For the text-containing cell, return its midpoint in (X, Y) coordinate format. 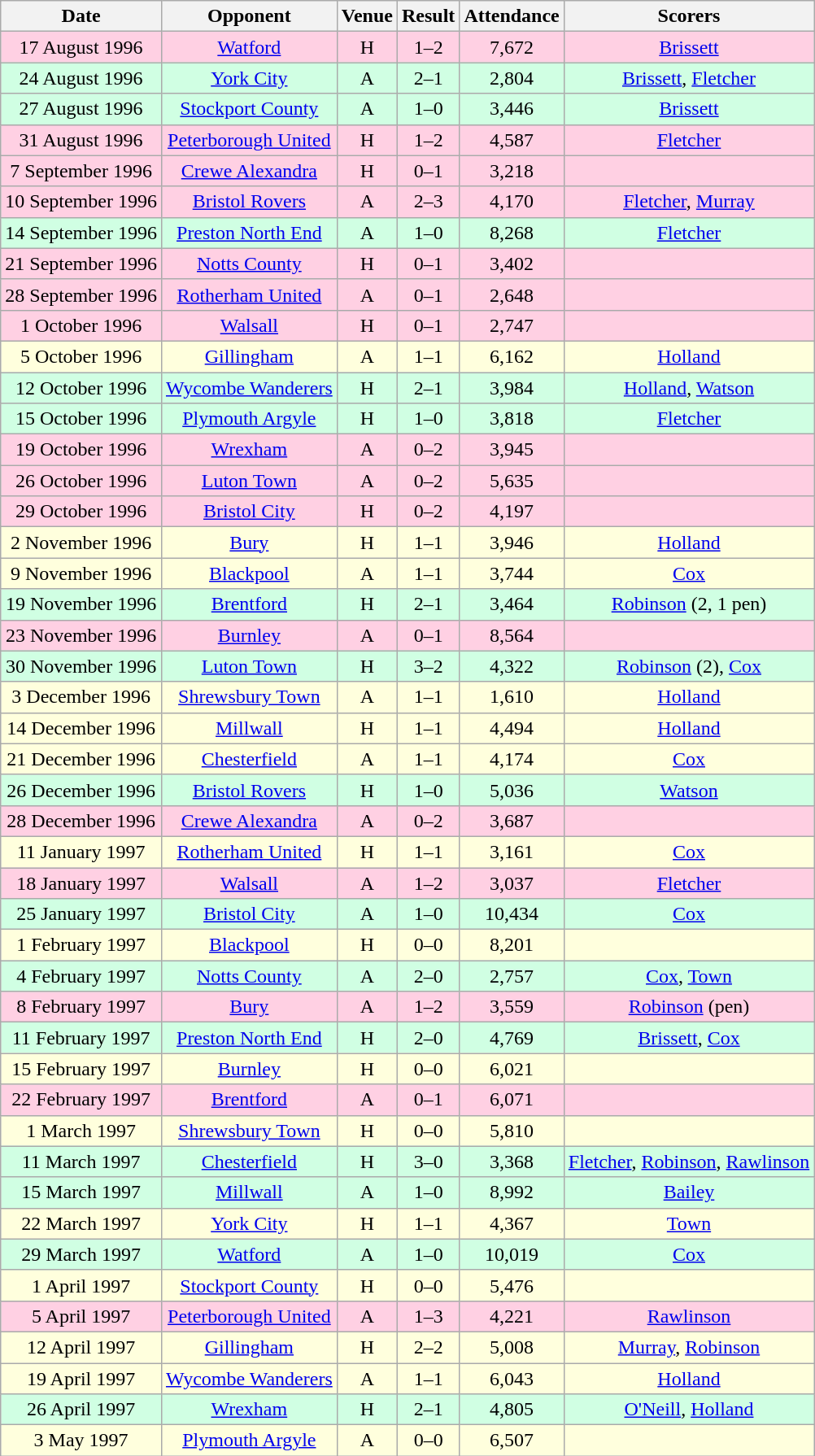
Watson (688, 790)
2,648 (512, 294)
3–0 (428, 1162)
5,635 (512, 481)
5,008 (512, 1347)
5 October 1996 (81, 356)
3,161 (512, 852)
Date (81, 16)
19 April 1997 (81, 1379)
6,071 (512, 1100)
6,021 (512, 1069)
25 January 1997 (81, 914)
5,810 (512, 1131)
3,559 (512, 1007)
Bailey (688, 1192)
28 September 1996 (81, 294)
Murray, Robinson (688, 1347)
1 February 1997 (81, 945)
6,162 (512, 356)
10 September 1996 (81, 202)
8,268 (512, 233)
26 April 1997 (81, 1410)
17 August 1996 (81, 47)
26 October 1996 (81, 481)
14 December 1996 (81, 728)
6,507 (512, 1441)
4,494 (512, 728)
18 January 1997 (81, 883)
3,744 (512, 573)
15 March 1997 (81, 1192)
Scorers (688, 16)
2,757 (512, 976)
29 October 1996 (81, 512)
3 December 1996 (81, 697)
15 October 1996 (81, 419)
3,687 (512, 821)
3 May 1997 (81, 1441)
21 December 1996 (81, 759)
9 November 1996 (81, 573)
10,434 (512, 914)
3,818 (512, 419)
Attendance (512, 16)
Result (428, 16)
28 December 1996 (81, 821)
8,564 (512, 635)
Rawlinson (688, 1316)
2,747 (512, 325)
Town (688, 1223)
24 August 1996 (81, 78)
8 February 1997 (81, 1007)
Fletcher, Robinson, Rawlinson (688, 1162)
6,043 (512, 1379)
8,201 (512, 945)
3,984 (512, 388)
O'Neill, Holland (688, 1410)
Cox, Town (688, 976)
22 February 1997 (81, 1100)
Opponent (249, 16)
4 February 1997 (81, 976)
4,170 (512, 202)
1 October 1996 (81, 325)
4,769 (512, 1038)
2–3 (428, 202)
30 November 1996 (81, 666)
3,037 (512, 883)
Fletcher, Murray (688, 202)
3,945 (512, 450)
Holland, Watson (688, 388)
4,367 (512, 1223)
31 August 1996 (81, 140)
11 February 1997 (81, 1038)
Robinson (2, 1 pen) (688, 604)
4,174 (512, 759)
2–2 (428, 1347)
3,464 (512, 604)
3–2 (428, 666)
3,402 (512, 264)
5,036 (512, 790)
Robinson (pen) (688, 1007)
27 August 1996 (81, 109)
21 September 1996 (81, 264)
3,946 (512, 543)
4,221 (512, 1316)
Brissett, Fletcher (688, 78)
3,368 (512, 1162)
23 November 1996 (81, 635)
4,197 (512, 512)
3,218 (512, 171)
1 April 1997 (81, 1285)
22 March 1997 (81, 1223)
7 September 1996 (81, 171)
1 March 1997 (81, 1131)
7,672 (512, 47)
1–3 (428, 1316)
19 October 1996 (81, 450)
12 October 1996 (81, 388)
5,476 (512, 1285)
4,587 (512, 140)
11 January 1997 (81, 852)
2 November 1996 (81, 543)
1,610 (512, 697)
11 March 1997 (81, 1162)
4,805 (512, 1410)
8,992 (512, 1192)
10,019 (512, 1254)
29 March 1997 (81, 1254)
2,804 (512, 78)
19 November 1996 (81, 604)
5 April 1997 (81, 1316)
Brissett, Cox (688, 1038)
14 September 1996 (81, 233)
15 February 1997 (81, 1069)
Robinson (2), Cox (688, 666)
3,446 (512, 109)
26 December 1996 (81, 790)
12 April 1997 (81, 1347)
4,322 (512, 666)
Venue (367, 16)
